Detect which cell encompasses the target text, then output its [X, Y] center coordinate. 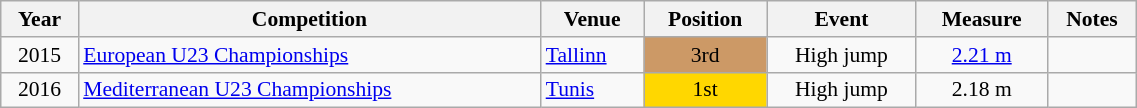
Venue [592, 19]
European U23 Championships [309, 55]
Competition [309, 19]
2015 [40, 55]
Measure [982, 19]
3rd [706, 55]
2.18 m [982, 90]
2016 [40, 90]
Event [842, 19]
Mediterranean U23 Championships [309, 90]
2.21 m [982, 55]
Notes [1092, 19]
Tunis [592, 90]
1st [706, 90]
Tallinn [592, 55]
Year [40, 19]
Position [706, 19]
